Output the (x, y) coordinate of the center of the cell containing the given text.  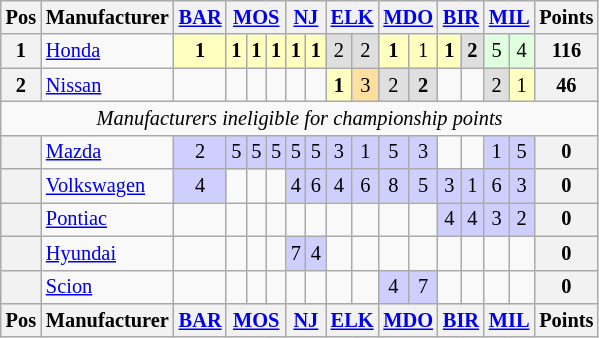
Volkswagen (108, 186)
Pontiac (108, 219)
Scion (108, 287)
Mazda (108, 152)
Hyundai (108, 253)
Manufacturers ineligible for championship points (300, 118)
Honda (108, 51)
46 (566, 85)
116 (566, 51)
8 (393, 186)
Nissan (108, 85)
